Return (X, Y) of the center of cell containing provided text 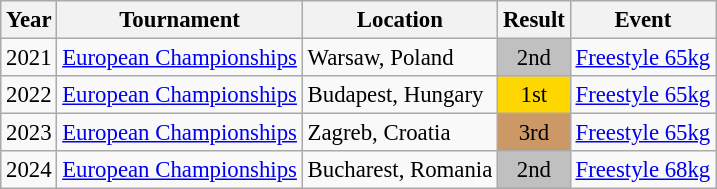
2024 (29, 170)
Freestyle 68kg (642, 170)
Result (534, 20)
Tournament (180, 20)
Zagreb, Croatia (400, 133)
Location (400, 20)
Bucharest, Romania (400, 170)
Budapest, Hungary (400, 95)
Event (642, 20)
1st (534, 95)
3rd (534, 133)
Year (29, 20)
2023 (29, 133)
2021 (29, 58)
2022 (29, 95)
Warsaw, Poland (400, 58)
